Scan for the cell matching the given text and deliver its [X, Y] coordinate at center. 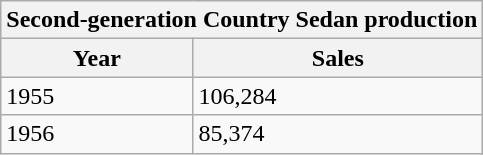
Year [97, 58]
1955 [97, 96]
106,284 [338, 96]
1956 [97, 134]
Second-generation Country Sedan production [242, 20]
85,374 [338, 134]
Sales [338, 58]
